Search for the cell housing the specified text and yield its [X, Y] center coordinate. 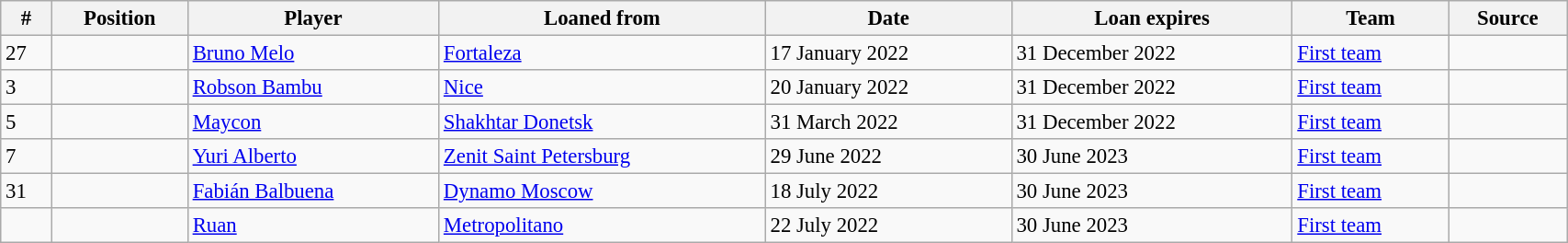
Bruno Melo [312, 53]
Team [1371, 18]
31 [26, 191]
Metropolitano [603, 226]
20 January 2022 [888, 87]
3 [26, 87]
7 [26, 156]
Fortaleza [603, 53]
17 January 2022 [888, 53]
Shakhtar Donetsk [603, 122]
Loaned from [603, 18]
Loan expires [1152, 18]
Ruan [312, 226]
Position [119, 18]
Yuri Alberto [312, 156]
22 July 2022 [888, 226]
Maycon [312, 122]
Source [1508, 18]
Nice [603, 87]
Player [312, 18]
31 March 2022 [888, 122]
# [26, 18]
Dynamo Moscow [603, 191]
5 [26, 122]
27 [26, 53]
29 June 2022 [888, 156]
18 July 2022 [888, 191]
Robson Bambu [312, 87]
Fabián Balbuena [312, 191]
Zenit Saint Petersburg [603, 156]
Date [888, 18]
